Pinpoint the cell where the given text exists, returning its [X, Y] midpoint coordinate. 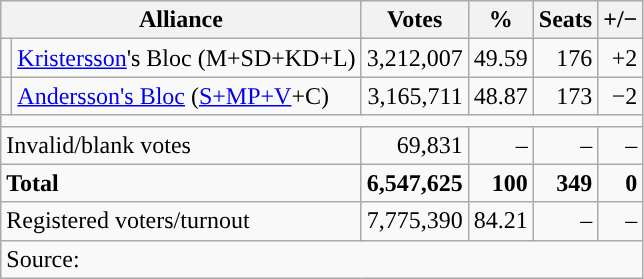
0 [620, 183]
100 [500, 183]
Source: [322, 259]
49.59 [500, 58]
−2 [620, 96]
69,831 [414, 145]
+/− [620, 20]
3,212,007 [414, 58]
Alliance [181, 20]
% [500, 20]
84.21 [500, 221]
Andersson's Bloc (S+MP+V+C) [186, 96]
173 [565, 96]
349 [565, 183]
Invalid/blank votes [181, 145]
Total [181, 183]
7,775,390 [414, 221]
3,165,711 [414, 96]
Kristersson's Bloc (M+SD+KD+L) [186, 58]
48.87 [500, 96]
+2 [620, 58]
176 [565, 58]
6,547,625 [414, 183]
Registered voters/turnout [181, 221]
Votes [414, 20]
Seats [565, 20]
